Output the (X, Y) coordinate of the center of the cell containing the given text.  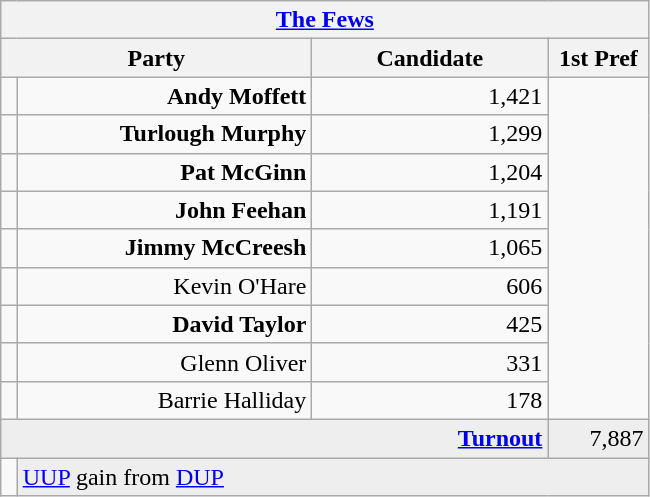
7,887 (598, 438)
331 (430, 362)
Turnout (274, 438)
Pat McGinn (164, 172)
1st Pref (598, 58)
Kevin O'Hare (164, 286)
UUP gain from DUP (333, 477)
1,191 (430, 210)
Andy Moffett (164, 96)
1,204 (430, 172)
Jimmy McCreesh (164, 248)
The Fews (325, 20)
Candidate (430, 58)
1,065 (430, 248)
John Feehan (164, 210)
Glenn Oliver (164, 362)
Party (156, 58)
Turlough Murphy (164, 134)
606 (430, 286)
Barrie Halliday (164, 400)
1,421 (430, 96)
1,299 (430, 134)
David Taylor (164, 324)
178 (430, 400)
425 (430, 324)
